Capture the cell that displays the provided text and extract its [X, Y] central coordinate. 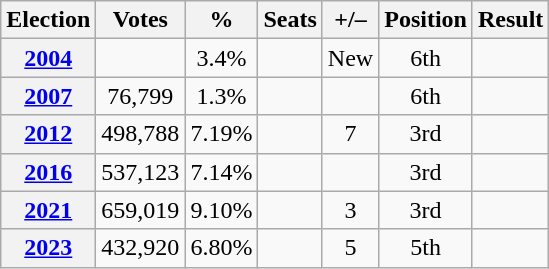
Seats [290, 20]
+/– [350, 20]
5 [350, 248]
2012 [48, 134]
New [350, 58]
3.4% [222, 58]
9.10% [222, 210]
6.80% [222, 248]
2023 [48, 248]
Result [510, 20]
1.3% [222, 96]
7 [350, 134]
659,019 [140, 210]
537,123 [140, 172]
3 [350, 210]
% [222, 20]
498,788 [140, 134]
2007 [48, 96]
7.14% [222, 172]
76,799 [140, 96]
Election [48, 20]
Position [426, 20]
7.19% [222, 134]
2004 [48, 58]
432,920 [140, 248]
5th [426, 248]
Votes [140, 20]
2016 [48, 172]
2021 [48, 210]
